For the text-containing cell, return its midpoint in (x, y) coordinate format. 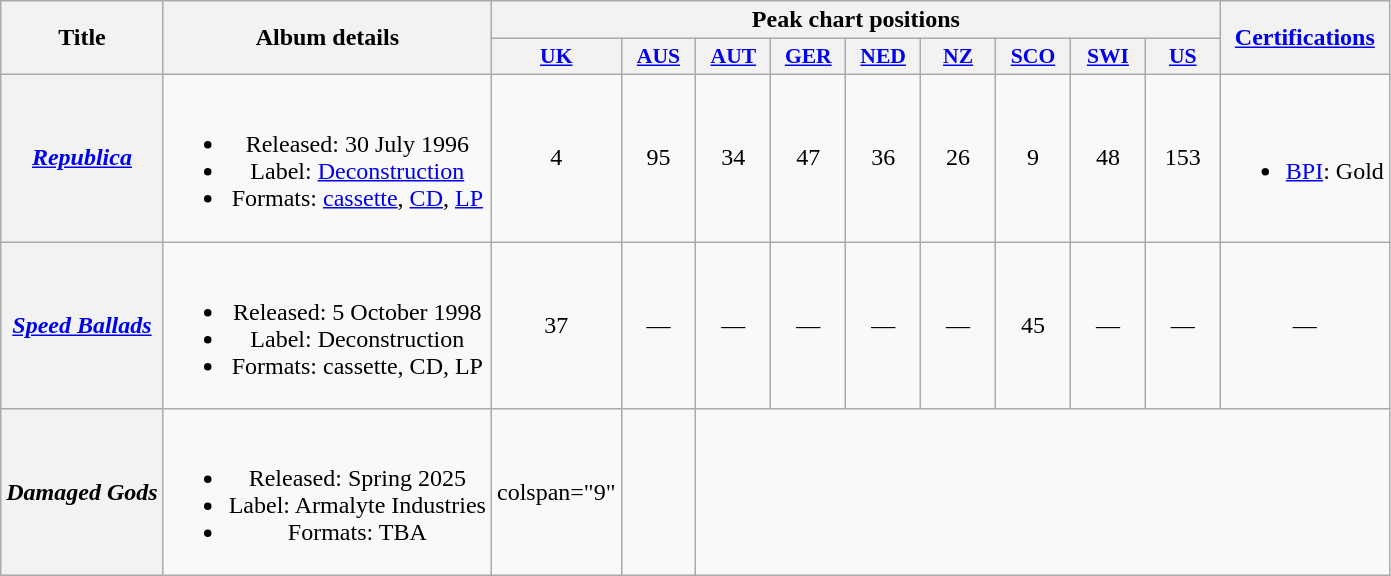
Released: 5 October 1998Label: DeconstructionFormats: cassette, CD, LP (327, 326)
95 (658, 158)
Speed Ballads (82, 326)
US (1182, 57)
9 (1034, 158)
Damaged Gods (82, 492)
SCO (1034, 57)
Released: 30 July 1996Label: DeconstructionFormats: cassette, CD, LP (327, 158)
Album details (327, 38)
AUS (658, 57)
UK (556, 57)
Republica (82, 158)
153 (1182, 158)
26 (958, 158)
colspan="9" (556, 492)
45 (1034, 326)
Released: Spring 2025Label: Armalyte IndustriesFormats: TBA (327, 492)
SWI (1108, 57)
4 (556, 158)
47 (808, 158)
36 (884, 158)
BPI: Gold (1304, 158)
GER (808, 57)
AUT (734, 57)
48 (1108, 158)
Title (82, 38)
Peak chart positions (856, 20)
Certifications (1304, 38)
34 (734, 158)
NED (884, 57)
37 (556, 326)
NZ (958, 57)
